From the cell containing the given text, extract its center point as (X, Y) coordinate. 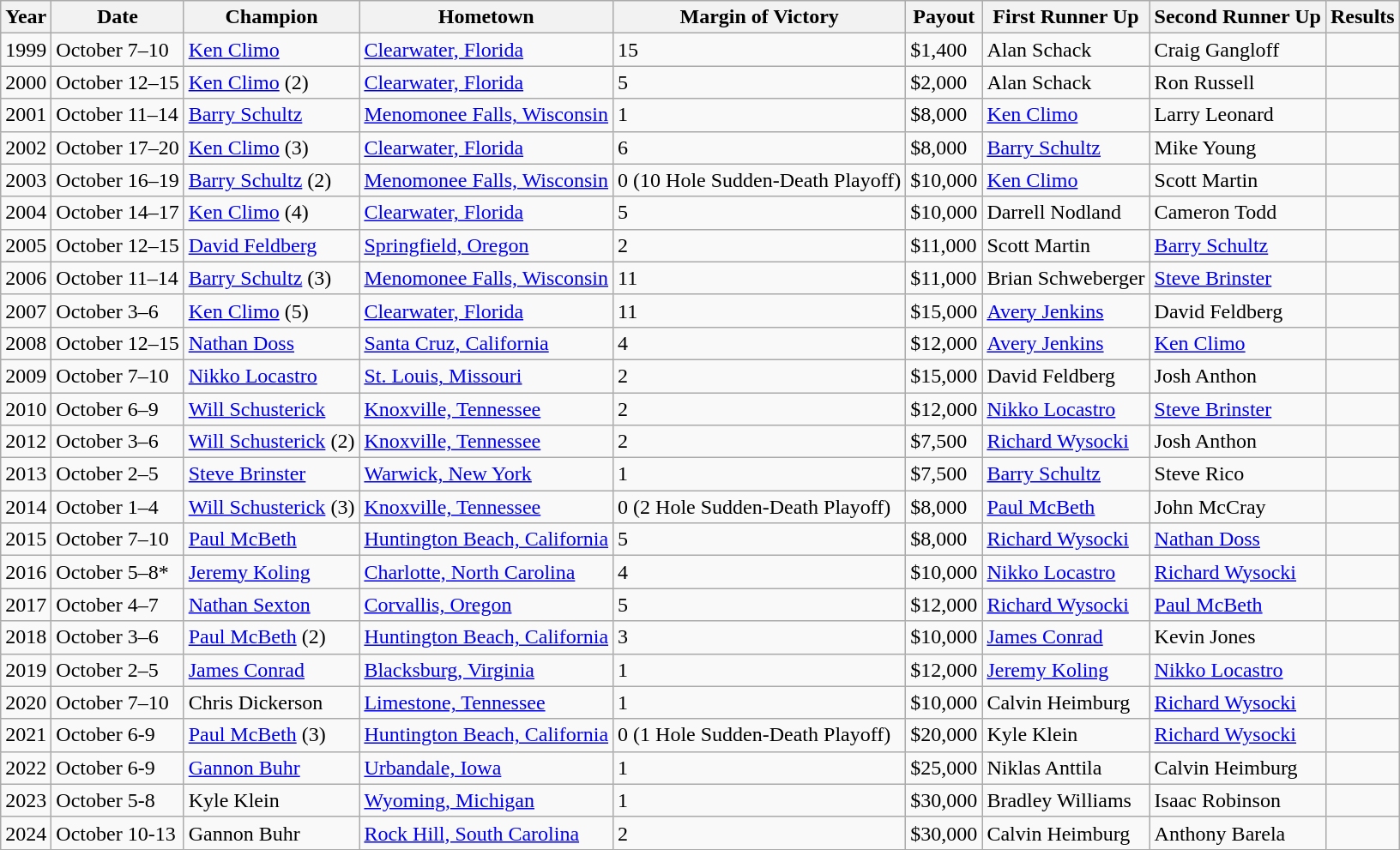
Mike Young (1237, 148)
Ken Climo (2) (271, 82)
$25,000 (944, 768)
Charlotte, North Carolina (486, 572)
2004 (26, 213)
Payout (944, 17)
2003 (26, 180)
Ken Climo (5) (271, 310)
2023 (26, 800)
Will Schusterick (2) (271, 442)
6 (760, 148)
3 (760, 637)
2010 (26, 409)
2021 (26, 735)
Limestone, Tennessee (486, 702)
Will Schusterick (3) (271, 507)
Kevin Jones (1237, 637)
October 6–9 (118, 409)
Paul McBeth (3) (271, 735)
Will Schusterick (271, 409)
Year (26, 17)
$1,400 (944, 50)
Darrell Nodland (1065, 213)
Barry Schultz (3) (271, 278)
October 17–20 (118, 148)
October 4–7 (118, 605)
0 (2 Hole Sudden-Death Playoff) (760, 507)
Cameron Todd (1237, 213)
2020 (26, 702)
Margin of Victory (760, 17)
2007 (26, 310)
2009 (26, 376)
2002 (26, 148)
Santa Cruz, California (486, 343)
2024 (26, 833)
2018 (26, 637)
October 5–8* (118, 572)
0 (10 Hole Sudden-Death Playoff) (760, 180)
2013 (26, 474)
2015 (26, 540)
2005 (26, 245)
2006 (26, 278)
Warwick, New York (486, 474)
Isaac Robinson (1237, 800)
Springfield, Oregon (486, 245)
Champion (271, 17)
15 (760, 50)
October 14–17 (118, 213)
Hometown (486, 17)
Steve Rico (1237, 474)
Rock Hill, South Carolina (486, 833)
$20,000 (944, 735)
Corvallis, Oregon (486, 605)
John McCray (1237, 507)
2022 (26, 768)
Second Runner Up (1237, 17)
Niklas Anttila (1065, 768)
October 1–4 (118, 507)
Anthony Barela (1237, 833)
Urbandale, Iowa (486, 768)
Chris Dickerson (271, 702)
2016 (26, 572)
Brian Schweberger (1065, 278)
October 5-8 (118, 800)
$2,000 (944, 82)
Blacksburg, Virginia (486, 670)
Nathan Sexton (271, 605)
Wyoming, Michigan (486, 800)
St. Louis, Missouri (486, 376)
October 16–19 (118, 180)
1999 (26, 50)
2017 (26, 605)
Date (118, 17)
Results (1362, 17)
Craig Gangloff (1237, 50)
Paul McBeth (2) (271, 637)
0 (1 Hole Sudden-Death Playoff) (760, 735)
Ken Climo (4) (271, 213)
2014 (26, 507)
Bradley Williams (1065, 800)
October 10-13 (118, 833)
Larry Leonard (1237, 115)
Ron Russell (1237, 82)
2000 (26, 82)
2008 (26, 343)
Barry Schultz (2) (271, 180)
Ken Climo (3) (271, 148)
2019 (26, 670)
2001 (26, 115)
First Runner Up (1065, 17)
2012 (26, 442)
